Pinpoint the cell where the given text exists, returning its [x, y] midpoint coordinate. 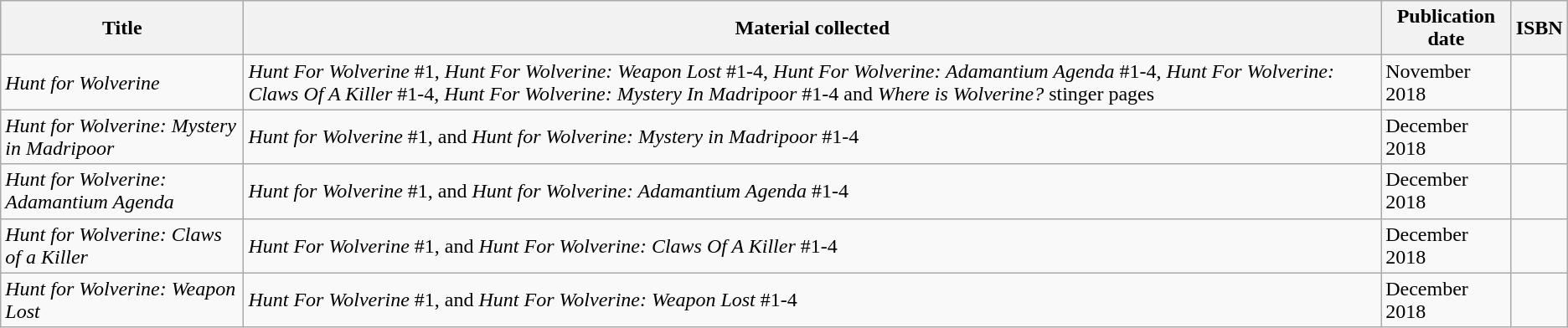
Hunt for Wolverine #1, and Hunt for Wolverine: Mystery in Madripoor #1-4 [812, 137]
Hunt for Wolverine #1, and Hunt for Wolverine: Adamantium Agenda #1-4 [812, 191]
Hunt for Wolverine: Claws of a Killer [122, 246]
ISBN [1540, 28]
Hunt for Wolverine: Mystery in Madripoor [122, 137]
Title [122, 28]
November 2018 [1446, 82]
Hunt for Wolverine [122, 82]
Hunt for Wolverine: Adamantium Agenda [122, 191]
Material collected [812, 28]
Hunt for Wolverine: Weapon Lost [122, 300]
Publication date [1446, 28]
Hunt For Wolverine #1, and Hunt For Wolverine: Claws Of A Killer #1-4 [812, 246]
Hunt For Wolverine #1, and Hunt For Wolverine: Weapon Lost #1-4 [812, 300]
